Determine the [x, y] coordinate at the center of the cell enclosing the given text.  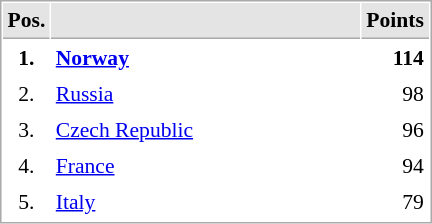
94 [396, 165]
Czech Republic [206, 129]
5. [26, 201]
Italy [206, 201]
France [206, 165]
79 [396, 201]
114 [396, 57]
4. [26, 165]
Russia [206, 93]
Pos. [26, 21]
98 [396, 93]
3. [26, 129]
1. [26, 57]
96 [396, 129]
Norway [206, 57]
Points [396, 21]
2. [26, 93]
